Find where the given text appears and provide that cell's center as (X, Y) coordinate. 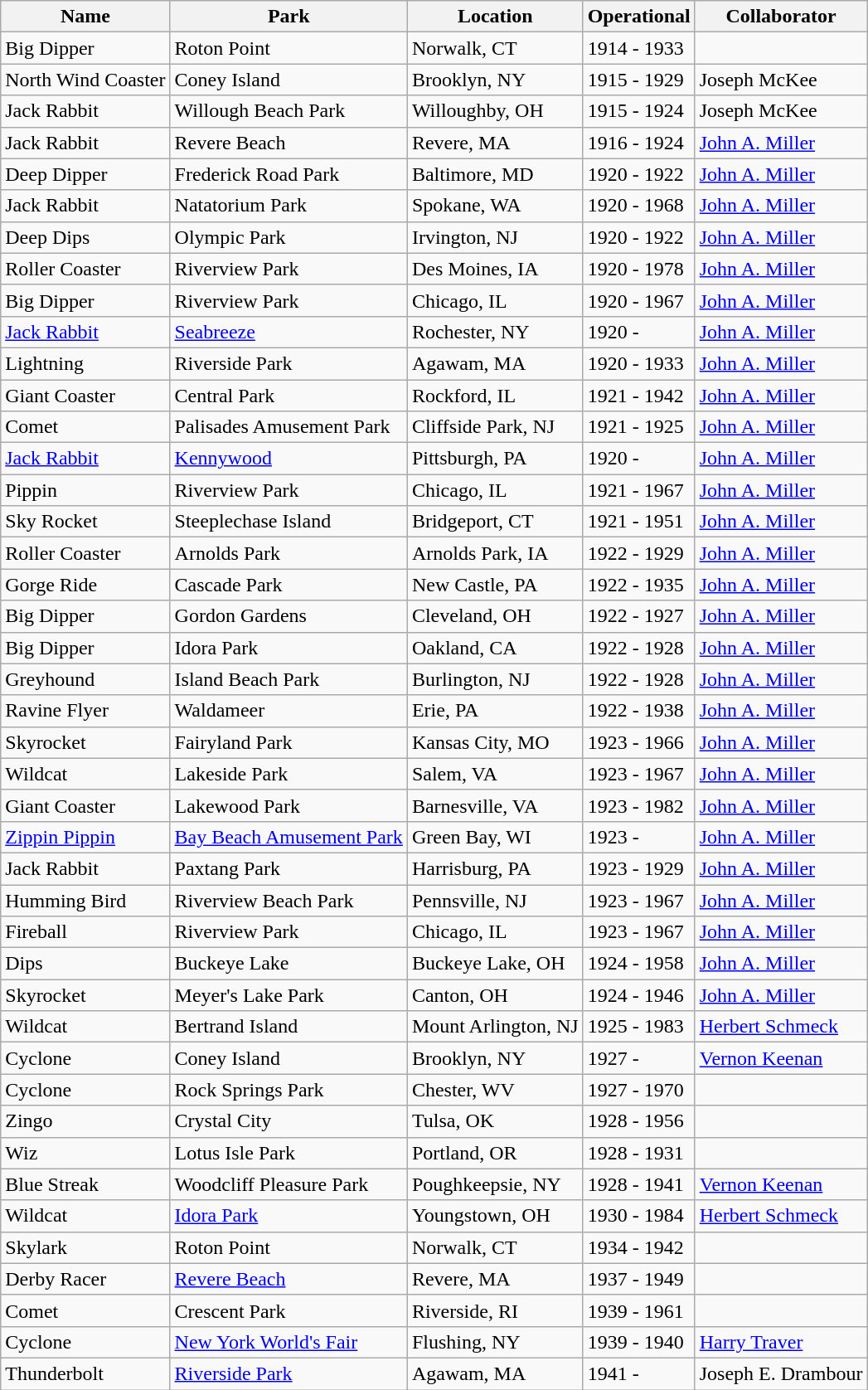
Wiz (85, 1153)
Olympic Park (289, 237)
1927 - (638, 1058)
1922 - 1938 (638, 711)
1920 - 1967 (638, 300)
1922 - 1929 (638, 553)
Harry Traver (781, 1342)
Rochester, NY (495, 332)
Gordon Gardens (289, 616)
Paxtang Park (289, 868)
Tulsa, OK (495, 1121)
Frederick Road Park (289, 174)
1921 - 1967 (638, 490)
Bay Beach Amusement Park (289, 837)
Cascade Park (289, 585)
Des Moines, IA (495, 269)
1930 - 1984 (638, 1216)
Deep Dips (85, 237)
Zippin Pippin (85, 837)
1928 - 1931 (638, 1153)
Rockford, IL (495, 396)
Island Beach Park (289, 679)
New York World's Fair (289, 1342)
1920 - 1933 (638, 363)
Willoughby, OH (495, 111)
Seabreeze (289, 332)
Joseph E. Drambour (781, 1373)
Zingo (85, 1121)
Cliffside Park, NJ (495, 427)
Operational (638, 17)
Willough Beach Park (289, 111)
Humming Bird (85, 900)
Chester, WV (495, 1090)
Lakewood Park (289, 805)
Thunderbolt (85, 1373)
1934 - 1942 (638, 1247)
Buckeye Lake, OH (495, 964)
1928 - 1941 (638, 1184)
1923 - 1929 (638, 868)
Bertrand Island (289, 1027)
1920 - 1978 (638, 269)
1915 - 1924 (638, 111)
Name (85, 17)
Pippin (85, 490)
Deep Dipper (85, 174)
Arnolds Park (289, 553)
1941 - (638, 1373)
1928 - 1956 (638, 1121)
Kennywood (289, 459)
Woodcliff Pleasure Park (289, 1184)
Pennsville, NJ (495, 900)
Erie, PA (495, 711)
Location (495, 17)
1925 - 1983 (638, 1027)
Barnesville, VA (495, 805)
Flushing, NY (495, 1342)
1923 - 1966 (638, 742)
Skylark (85, 1247)
1939 - 1940 (638, 1342)
Natatorium Park (289, 206)
Youngstown, OH (495, 1216)
Kansas City, MO (495, 742)
1920 - 1968 (638, 206)
Greyhound (85, 679)
Irvington, NJ (495, 237)
Bridgeport, CT (495, 522)
1915 - 1929 (638, 80)
Mount Arlington, NJ (495, 1027)
Fairyland Park (289, 742)
Poughkeepsie, NY (495, 1184)
1921 - 1942 (638, 396)
Canton, OH (495, 995)
Portland, OR (495, 1153)
Park (289, 17)
Salem, VA (495, 774)
Lightning (85, 363)
Buckeye Lake (289, 964)
Sky Rocket (85, 522)
Pittsburgh, PA (495, 459)
1939 - 1961 (638, 1310)
Burlington, NJ (495, 679)
1923 - (638, 837)
Waldameer (289, 711)
1914 - 1933 (638, 48)
Riverview Beach Park (289, 900)
1922 - 1935 (638, 585)
Lakeside Park (289, 774)
Spokane, WA (495, 206)
Steeplechase Island (289, 522)
Dips (85, 964)
Gorge Ride (85, 585)
Rock Springs Park (289, 1090)
1923 - 1982 (638, 805)
Arnolds Park, IA (495, 553)
1922 - 1927 (638, 616)
Baltimore, MD (495, 174)
1921 - 1951 (638, 522)
Derby Racer (85, 1279)
1937 - 1949 (638, 1279)
1927 - 1970 (638, 1090)
Ravine Flyer (85, 711)
Crescent Park (289, 1310)
Cleveland, OH (495, 616)
North Wind Coaster (85, 80)
Harrisburg, PA (495, 868)
1924 - 1958 (638, 964)
Meyer's Lake Park (289, 995)
Blue Streak (85, 1184)
Collaborator (781, 17)
1924 - 1946 (638, 995)
Palisades Amusement Park (289, 427)
Riverside, RI (495, 1310)
Oakland, CA (495, 648)
New Castle, PA (495, 585)
1921 - 1925 (638, 427)
Central Park (289, 396)
Crystal City (289, 1121)
Green Bay, WI (495, 837)
1916 - 1924 (638, 143)
Fireball (85, 932)
Lotus Isle Park (289, 1153)
